Capture the cell that displays the provided text and extract its [X, Y] central coordinate. 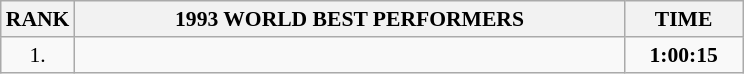
RANK [38, 19]
1993 WORLD BEST PERFORMERS [349, 19]
1:00:15 [684, 55]
1. [38, 55]
TIME [684, 19]
